Provide the [X, Y] coordinate of the cell's center where the given text is located.  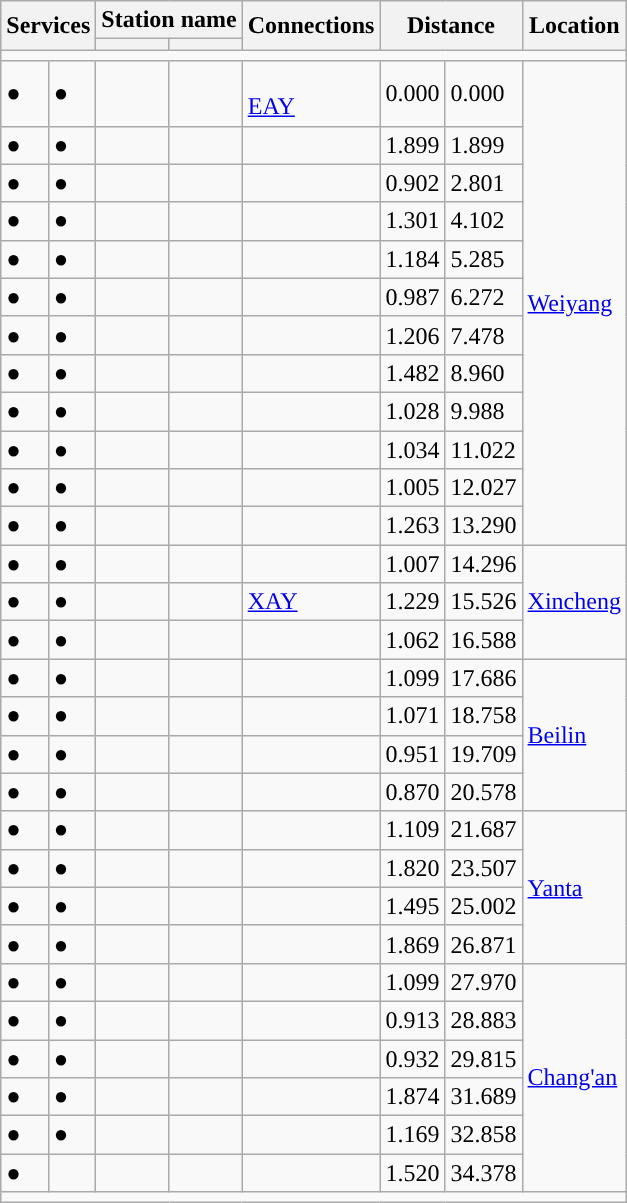
0.913 [412, 1020]
1.034 [412, 449]
Services [48, 26]
0.951 [412, 754]
31.689 [484, 1097]
Connections [311, 26]
EAY [311, 94]
16.588 [484, 640]
32.858 [484, 1135]
7.478 [484, 335]
XAY [311, 602]
25.002 [484, 906]
12.027 [484, 488]
1.007 [412, 564]
Station name [169, 20]
15.526 [484, 602]
20.578 [484, 792]
Location [574, 26]
13.290 [484, 526]
1.109 [412, 830]
1.184 [412, 259]
9.988 [484, 411]
28.883 [484, 1020]
1.495 [412, 906]
2.801 [484, 183]
8.960 [484, 373]
19.709 [484, 754]
Xincheng [574, 602]
1.062 [412, 640]
11.022 [484, 449]
1.005 [412, 488]
21.687 [484, 830]
1.028 [412, 411]
Chang'an [574, 1077]
5.285 [484, 259]
1.229 [412, 602]
27.970 [484, 982]
1.520 [412, 1173]
Beilin [574, 735]
4.102 [484, 221]
29.815 [484, 1059]
1.869 [412, 944]
18.758 [484, 716]
6.272 [484, 297]
26.871 [484, 944]
Weiyang [574, 303]
1.169 [412, 1135]
34.378 [484, 1173]
0.902 [412, 183]
0.987 [412, 297]
1.263 [412, 526]
1.301 [412, 221]
14.296 [484, 564]
1.071 [412, 716]
1.874 [412, 1097]
1.820 [412, 868]
1.482 [412, 373]
0.870 [412, 792]
Distance [451, 26]
1.206 [412, 335]
0.932 [412, 1059]
17.686 [484, 678]
23.507 [484, 868]
Yanta [574, 887]
